For the text-containing cell, return its midpoint in (X, Y) coordinate format. 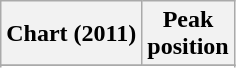
Chart (2011) (72, 34)
Peakposition (188, 34)
